From the cell containing the given text, extract its center point as (X, Y) coordinate. 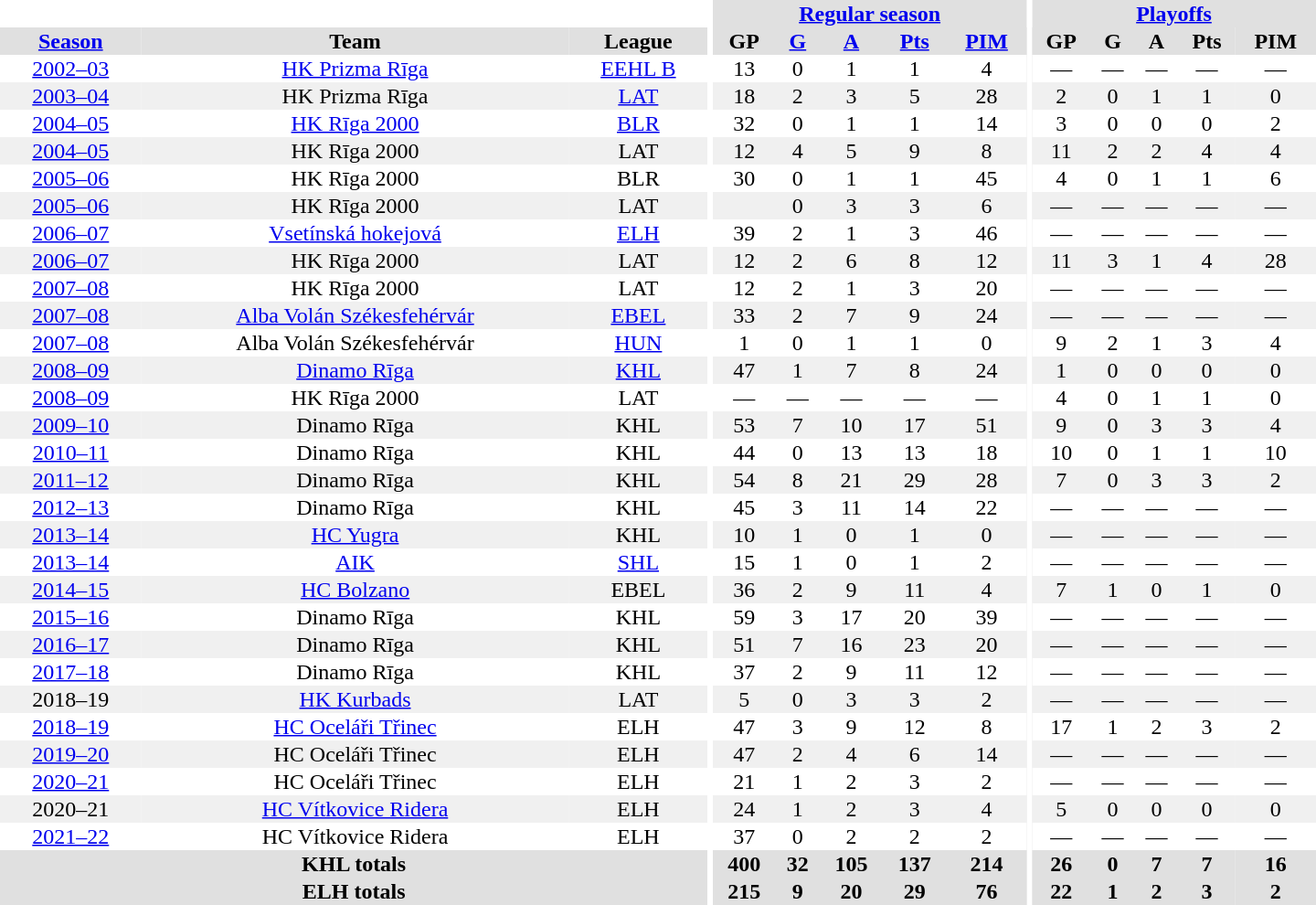
105 (852, 864)
Vsetínská hokejová (356, 233)
44 (744, 452)
137 (914, 864)
2002–03 (71, 69)
Season (71, 41)
36 (744, 590)
2014–15 (71, 590)
400 (744, 864)
2021–22 (71, 836)
KHL totals (354, 864)
76 (986, 891)
EEHL B (638, 69)
15 (744, 562)
HK Kurbads (356, 699)
2012–13 (71, 507)
2017–18 (71, 672)
2015–16 (71, 617)
Team (356, 41)
46 (986, 233)
2011–12 (71, 480)
Regular season (870, 14)
2009–10 (71, 425)
54 (744, 480)
2003–04 (71, 96)
2010–11 (71, 452)
59 (744, 617)
30 (744, 178)
214 (986, 864)
HC Bolzano (356, 590)
26 (1062, 864)
SHL (638, 562)
33 (744, 315)
53 (744, 425)
HUN (638, 343)
HC Yugra (356, 535)
Playoffs (1173, 14)
215 (744, 891)
23 (914, 644)
2016–17 (71, 644)
AIK (356, 562)
2019–20 (71, 754)
ELH totals (354, 891)
League (638, 41)
